Determine the [x, y] coordinate at the center of the cell enclosing the given text.  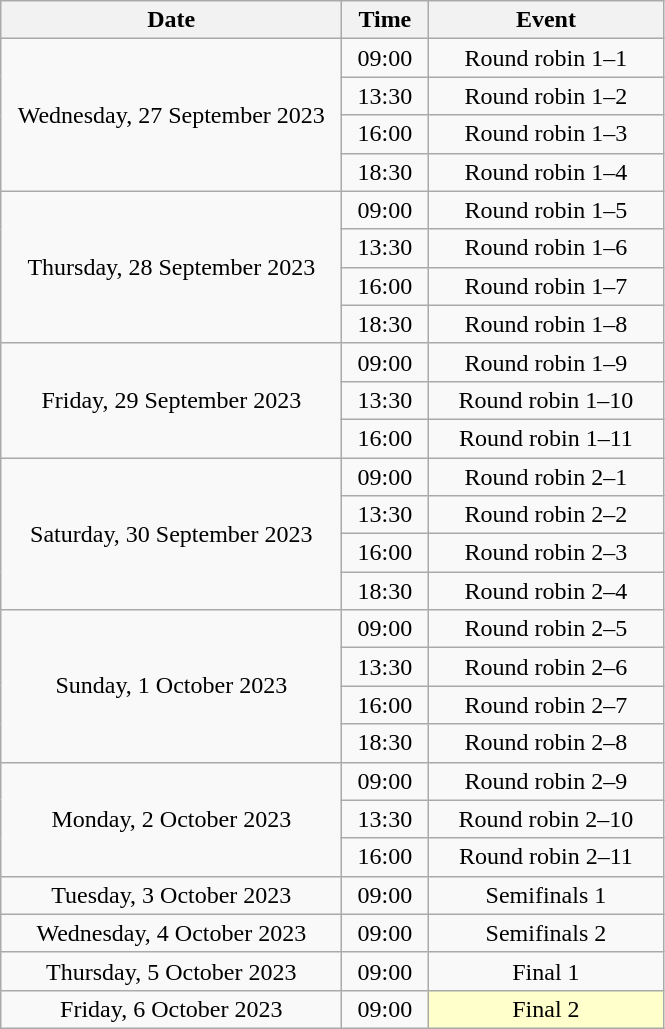
Event [546, 20]
Round robin 2–9 [546, 781]
Round robin 2–2 [546, 515]
Thursday, 5 October 2023 [172, 971]
Final 1 [546, 971]
Semifinals 2 [546, 933]
Round robin 2–3 [546, 553]
Round robin 1–2 [546, 96]
Time [385, 20]
Monday, 2 October 2023 [172, 819]
Friday, 6 October 2023 [172, 1009]
Wednesday, 4 October 2023 [172, 933]
Date [172, 20]
Round robin 1–9 [546, 362]
Round robin 1–7 [546, 286]
Round robin 1–5 [546, 210]
Round robin 1–6 [546, 248]
Round robin 2–7 [546, 705]
Final 2 [546, 1009]
Round robin 2–11 [546, 857]
Round robin 1–10 [546, 400]
Round robin 1–4 [546, 172]
Round robin 2–5 [546, 629]
Tuesday, 3 October 2023 [172, 895]
Wednesday, 27 September 2023 [172, 115]
Round robin 1–3 [546, 134]
Thursday, 28 September 2023 [172, 267]
Round robin 2–4 [546, 591]
Round robin 2–1 [546, 477]
Sunday, 1 October 2023 [172, 686]
Round robin 1–1 [546, 58]
Round robin 2–6 [546, 667]
Round robin 2–10 [546, 819]
Saturday, 30 September 2023 [172, 534]
Round robin 2–8 [546, 743]
Round robin 1–8 [546, 324]
Semifinals 1 [546, 895]
Round robin 1–11 [546, 438]
Friday, 29 September 2023 [172, 400]
